Return (X, Y) of the center of cell containing provided text 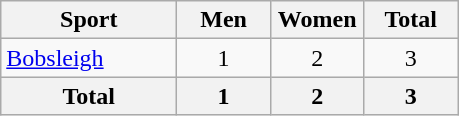
Bobsleigh (89, 58)
Men (224, 20)
Sport (89, 20)
Women (317, 20)
